Locate the cell with the specified text and output its (X, Y) center coordinate. 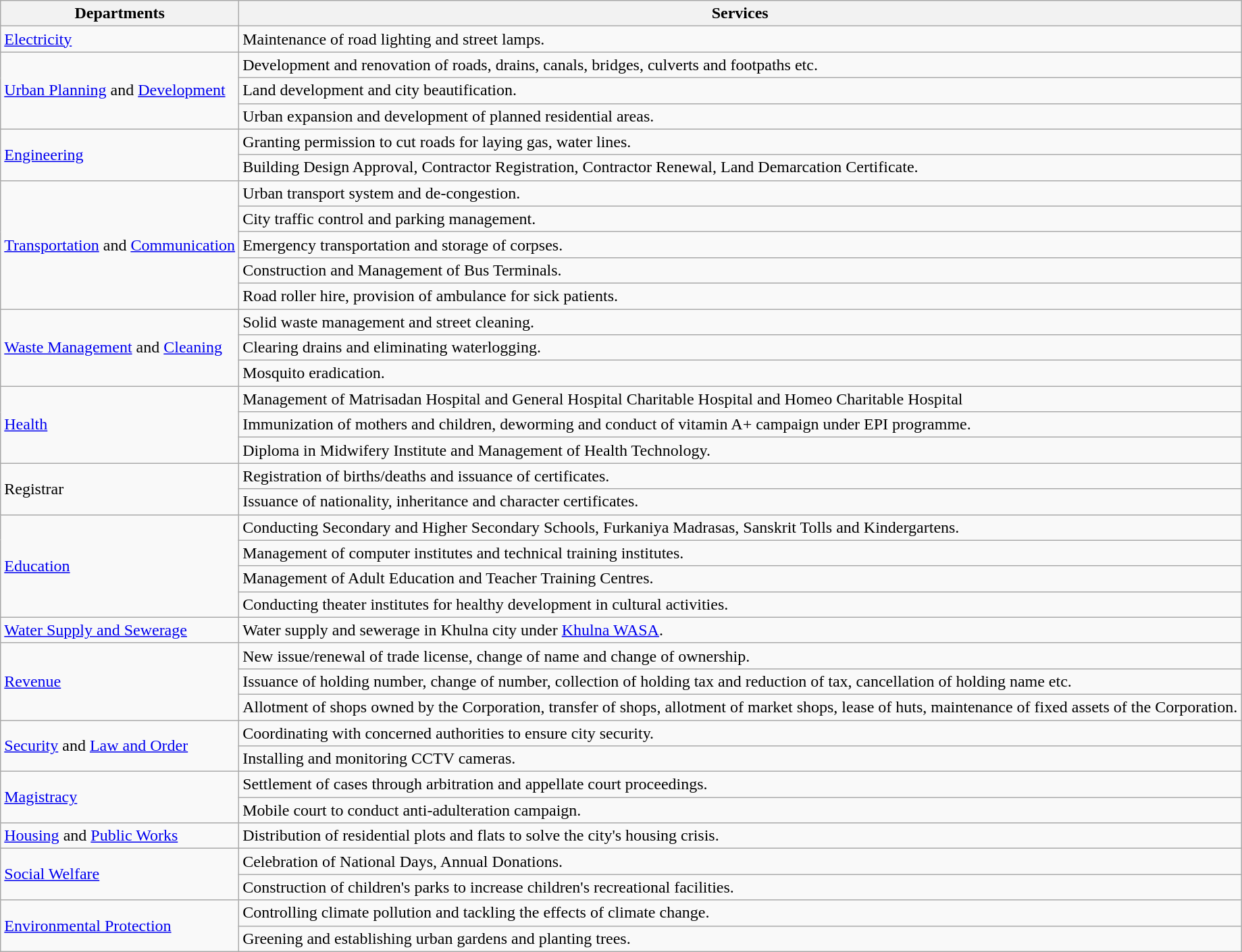
Issuance of nationality, inheritance and character certificates. (740, 502)
Emergency transportation and storage of corpses. (740, 244)
Registrar (120, 489)
Revenue (120, 681)
Solid waste management and street cleaning. (740, 322)
Urban Planning and Development (120, 90)
Construction and Management of Bus Terminals. (740, 270)
Coordinating with concerned authorities to ensure city security. (740, 733)
Conducting Secondary and Higher Secondary Schools, Furkaniya Madrasas, Sanskrit Tolls and Kindergartens. (740, 527)
City traffic control and parking management. (740, 219)
Settlement of cases through arbitration and appellate court proceedings. (740, 785)
Construction of children's parks to increase children's recreational facilities. (740, 887)
Maintenance of road lighting and street lamps. (740, 39)
Registration of births/deaths and issuance of certificates. (740, 476)
Building Design Approval, Contractor Registration, Contractor Renewal, Land Demarcation Certificate. (740, 167)
Management of Adult Education and Teacher Training Centres. (740, 579)
Clearing drains and eliminating waterlogging. (740, 348)
Water Supply and Sewerage (120, 630)
Development and renovation of roads, drains, canals, bridges, culverts and footpaths etc. (740, 65)
Distribution of residential plots and flats to solve the city's housing crisis. (740, 836)
Environmental Protection (120, 926)
Health (120, 425)
Departments (120, 14)
Controlling climate pollution and tackling the effects of climate change. (740, 913)
Celebration of National Days, Annual Donations. (740, 862)
Installing and monitoring CCTV cameras. (740, 759)
Management of computer institutes and technical training institutes. (740, 553)
Water supply and sewerage in Khulna city under Khulna WASA. (740, 630)
Magistracy (120, 797)
Engineering (120, 155)
Immunization of mothers and children, deworming and conduct of vitamin A+ campaign under EPI programme. (740, 425)
Education (120, 566)
Electricity (120, 39)
Urban transport system and de-congestion. (740, 193)
Land development and city beautification. (740, 90)
Transportation and Communication (120, 244)
Housing and Public Works (120, 836)
Conducting theater institutes for healthy development in cultural activities. (740, 604)
Waste Management and Cleaning (120, 348)
Diploma in Midwifery Institute and Management of Health Technology. (740, 450)
Security and Law and Order (120, 745)
Social Welfare (120, 874)
Mosquito eradication. (740, 373)
Services (740, 14)
New issue/renewal of trade license, change of name and change of ownership. (740, 656)
Road roller hire, provision of ambulance for sick patients. (740, 296)
Issuance of holding number, change of number, collection of holding tax and reduction of tax, cancellation of holding name etc. (740, 681)
Granting permission to cut roads for laying gas, water lines. (740, 142)
Greening and establishing urban gardens and planting trees. (740, 938)
Management of Matrisadan Hospital and General Hospital Charitable Hospital and Homeo Charitable Hospital (740, 399)
Urban expansion and development of planned residential areas. (740, 116)
Mobile court to conduct anti-adulteration campaign. (740, 810)
